Search for the cell housing the specified text and yield its [X, Y] center coordinate. 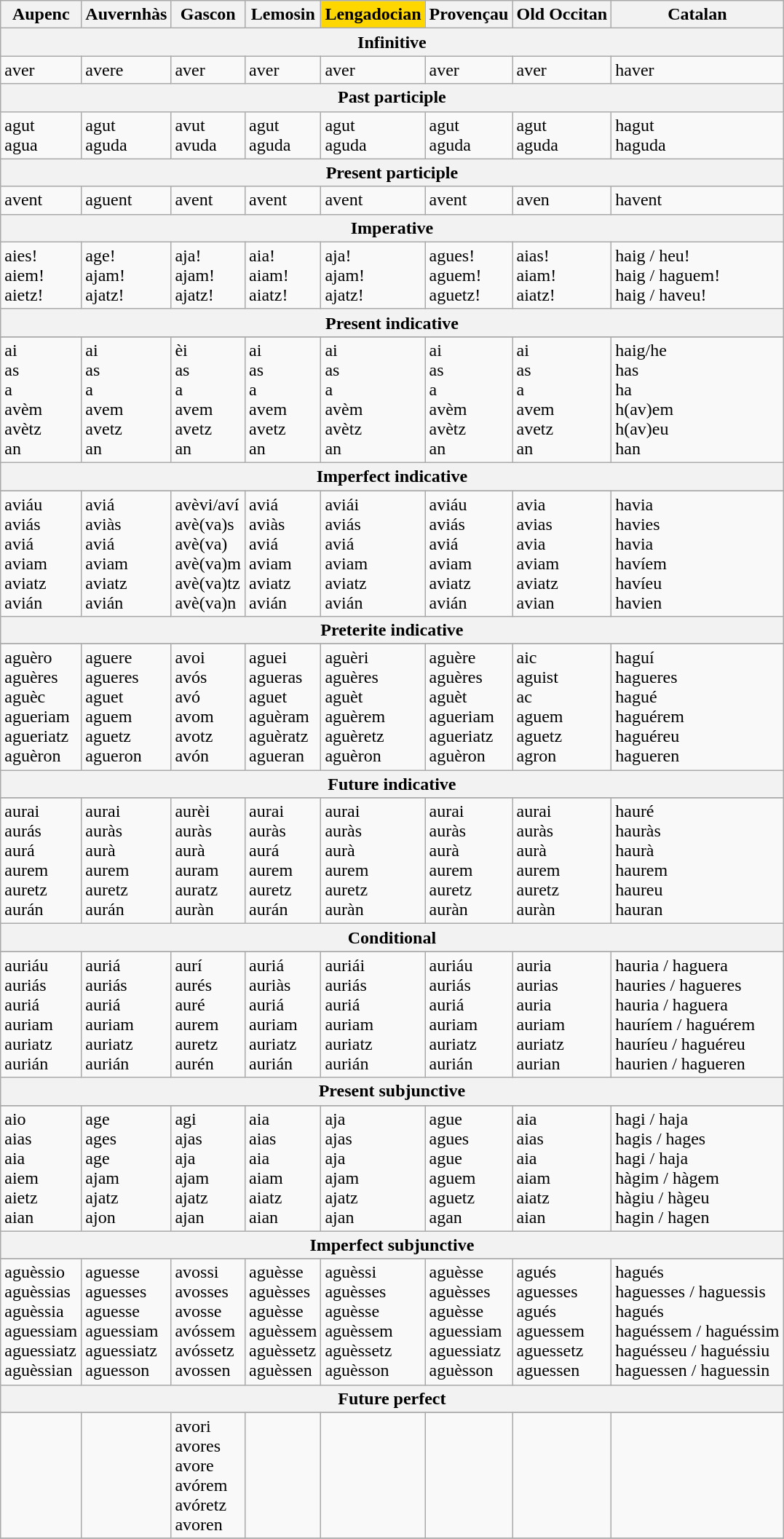
Imperfect subjunctive [392, 1245]
Aupenc [41, 15]
auriái auriás auriá auriam auriatz aurián [373, 1015]
haig / heu!haig / haguem!haig / haveu! [697, 275]
avoi avós avó avom avotz avón [208, 708]
aven [562, 200]
age ages age ajam ajatz ajon [127, 1168]
aguèro aguères aguèc agueriam agueriatz aguèron [41, 708]
Preterite indicative [392, 630]
haig/hehashah(av)emh(av)euhan [697, 399]
Auvernhàs [127, 15]
aguesse aguesses aguesse aguessiam aguessiatz aguesson [127, 1322]
Provençau [469, 15]
Present indicative [392, 323]
Infinitive [392, 42]
aia! aiam! aiatz! [283, 275]
Present subjunctive [392, 1091]
aguèssio aguèssias aguèssia aguessiam aguessiatz aguèssian [41, 1322]
aguere agueres aguet aguem aguetz agueron [127, 708]
haviahavieshaviahavíemhavíeuhavien [697, 553]
Past participle [392, 98]
avossi avosses avosse avóssem avóssetz avossen [208, 1322]
havent [697, 200]
aic aguist ac aguem aguetz agron [562, 708]
Future indicative [392, 784]
hauréhauràshauràhauremhaureuhauran [697, 861]
hagi / hajahagis / hageshagi / hajahàgim / hàgemhàgiu / hàgeuhagin / hagen [697, 1168]
avori avores avore avórem avóretz avoren [208, 1475]
èi as a avem avetz an [208, 399]
avut avuda [208, 135]
auriá auriàs auriá auriam auriatz aurián [283, 1015]
haguthaguda [697, 135]
aurí aurés auré aurem auretz aurén [208, 1015]
aies! aiem! aietz! [41, 275]
avèvi/aví avè(va)s avè(va) avè(va)m avè(va)tz avè(va)n [208, 553]
aurai aurás aurá aurem auretz aurán [41, 861]
Imperfect indicative [392, 476]
aurai auràs aurà aurem auretz aurán [127, 861]
agi ajas aja ajam ajatz ajan [208, 1168]
Imperative [392, 228]
aguei agueras aguet aguèram aguèratz agueran [283, 708]
aurai auràs aurá aurem auretz aurán [283, 861]
Present participle [392, 173]
Lemosin [283, 15]
Future perfect [392, 1398]
aviái aviás aviá aviam aviatz avián [373, 553]
avia avias avia aviam aviatz avian [562, 553]
aias! aiam! aiatz! [562, 275]
auriá auriás auriá auriam auriatz aurián [127, 1015]
agut agua [41, 135]
auria aurias auria auriam auriatz aurian [562, 1015]
aguèssi aguèsses aguèsse aguèssem aguèssetz aguèsson [373, 1322]
Old Occitan [562, 15]
avere [127, 70]
age! ajam! ajatz! [127, 275]
aguèsse aguèsses aguèsse aguessiam aguessiatz aguèsson [469, 1322]
aguèri aguères aguèt aguèrem aguèretz aguèron [373, 708]
Catalan [697, 15]
haguíhaguereshaguéhaguéremhaguéreuhagueren [697, 708]
hauria / haguera hauries / haguereshauria / haguerahauríem / haguéremhauríeu / haguéreuhaurien / hagueren [697, 1015]
ague agues ague aguem aguetz agan [469, 1168]
Gascon [208, 15]
agues! aguem! aguetz! [469, 275]
aio aias aia aiem aietz aian [41, 1168]
haguéshaguesses / haguessishaguéshaguéssem / haguéssimhaguésseu / haguéssiuhaguessen / haguessin [697, 1322]
aguère aguères aguèt agueriam agueriatz aguèron [469, 708]
haver [697, 70]
aguèsse aguèsses aguèsse aguèssem aguèssetz aguèssen [283, 1322]
aja ajas aja ajam ajatz ajan [373, 1168]
Conditional [392, 938]
aurèi auràs aurà auram auratz auràn [208, 861]
Lengadocian [373, 15]
aguent [127, 200]
agués aguesses agués aguessem aguessetz aguessen [562, 1322]
